Determine the (X, Y) coordinate at the center of the cell enclosing the given text.  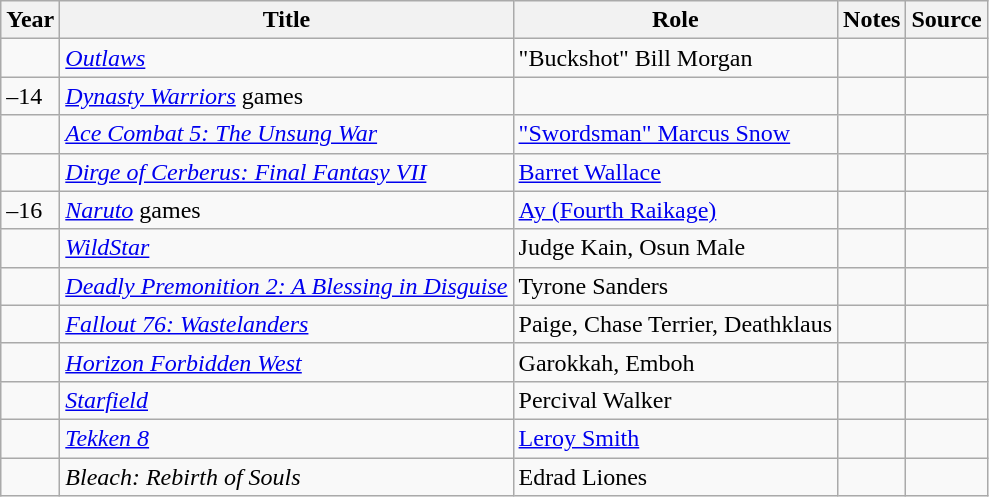
Bleach: Rebirth of Souls (286, 477)
Notes (872, 20)
Year (30, 20)
Ay (Fourth Raikage) (676, 210)
Role (676, 20)
WildStar (286, 248)
Deadly Premonition 2: A Blessing in Disguise (286, 286)
Paige, Chase Terrier, Deathklaus (676, 324)
Judge Kain, Osun Male (676, 248)
Tyrone Sanders (676, 286)
–14 (30, 96)
Source (946, 20)
Tekken 8 (286, 438)
"Swordsman" Marcus Snow (676, 134)
Garokkah, Emboh (676, 362)
Fallout 76: Wastelanders (286, 324)
Title (286, 20)
Barret Wallace (676, 172)
Ace Combat 5: The Unsung War (286, 134)
Dirge of Cerberus: Final Fantasy VII (286, 172)
Naruto games (286, 210)
Horizon Forbidden West (286, 362)
Edrad Liones (676, 477)
Outlaws (286, 58)
–16 (30, 210)
Starfield (286, 400)
Dynasty Warriors games (286, 96)
"Buckshot" Bill Morgan (676, 58)
Percival Walker (676, 400)
Leroy Smith (676, 438)
